Detect which cell encompasses the target text, then output its (x, y) center coordinate. 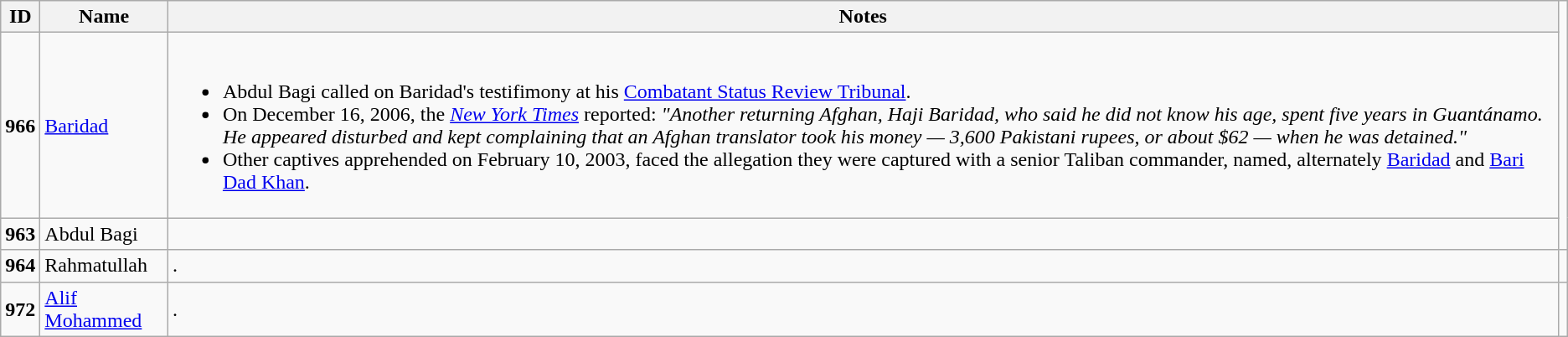
Abdul Bagi (104, 234)
Rahmatullah (104, 266)
966 (20, 126)
972 (20, 308)
Baridad (104, 126)
964 (20, 266)
ID (20, 17)
963 (20, 234)
Name (104, 17)
Alif Mohammed (104, 308)
Notes (863, 17)
